Find where the given text appears and provide that cell's center as (X, Y) coordinate. 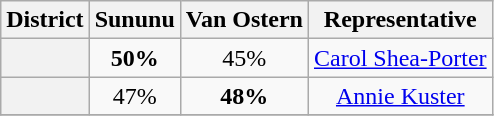
Carol Shea-Porter (400, 58)
Annie Kuster (400, 96)
Van Ostern (244, 20)
Representative (400, 20)
48% (244, 96)
45% (244, 58)
50% (134, 58)
Sununu (134, 20)
47% (134, 96)
District (45, 20)
